Return (x, y) of the center of cell containing provided text 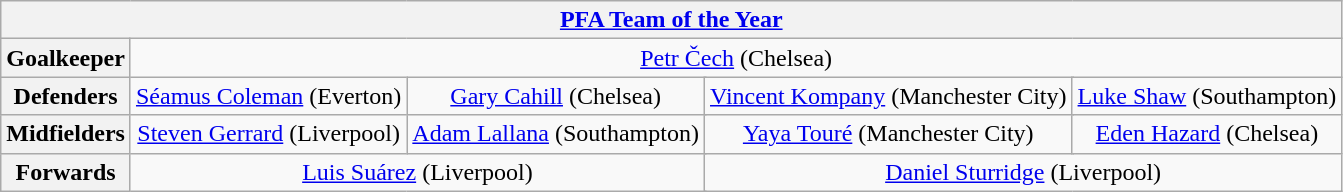
PFA Team of the Year (672, 20)
Forwards (66, 172)
Goalkeeper (66, 58)
Gary Cahill (Chelsea) (556, 96)
Adam Lallana (Southampton) (556, 134)
Luke Shaw (Southampton) (1207, 96)
Eden Hazard (Chelsea) (1207, 134)
Midfielders (66, 134)
Petr Čech (Chelsea) (736, 58)
Vincent Kompany (Manchester City) (888, 96)
Steven Gerrard (Liverpool) (268, 134)
Daniel Sturridge (Liverpool) (1022, 172)
Defenders (66, 96)
Séamus Coleman (Everton) (268, 96)
Yaya Touré (Manchester City) (888, 134)
Luis Suárez (Liverpool) (417, 172)
